Find where the given text appears and provide that cell's center as [X, Y] coordinate. 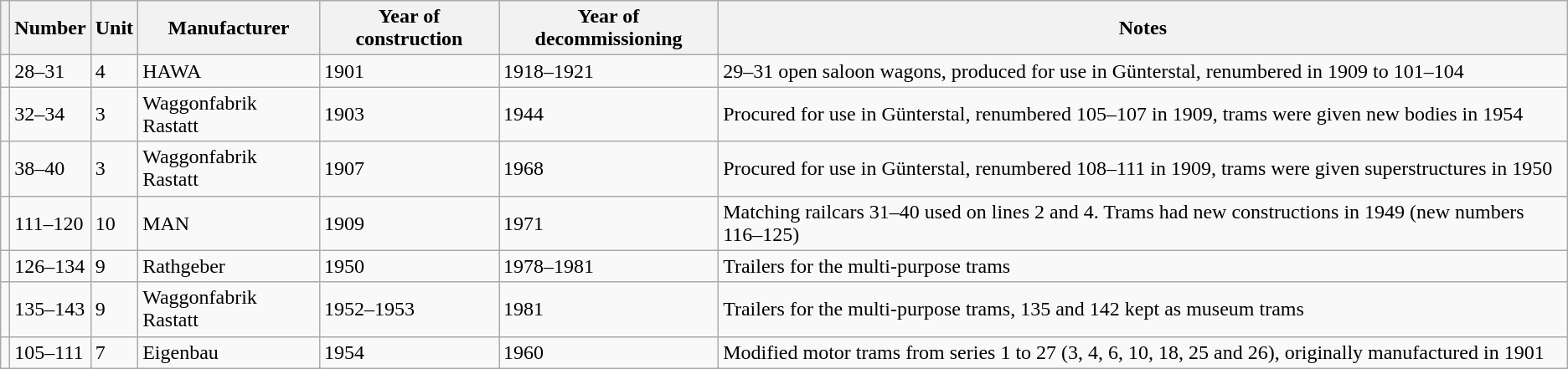
Procured for use in Günterstal, renumbered 108–111 in 1909, trams were given superstructures in 1950 [1143, 169]
Notes [1143, 28]
111–120 [50, 223]
Modified motor trams from series 1 to 27 (3, 4, 6, 10, 18, 25 and 26), originally manufactured in 1901 [1143, 352]
1952–1953 [409, 310]
Eigenbau [230, 352]
Matching railcars 31–40 used on lines 2 and 4. Trams had new constructions in 1949 (new numbers 116–125) [1143, 223]
MAN [230, 223]
Rathgeber [230, 266]
1944 [609, 114]
10 [114, 223]
1981 [609, 310]
Year of decommissioning [609, 28]
Number [50, 28]
105–111 [50, 352]
Trailers for the multi-purpose trams, 135 and 142 kept as museum trams [1143, 310]
29–31 open saloon wagons, produced for use in Günterstal, renumbered in 1909 to 101–104 [1143, 71]
1978–1981 [609, 266]
135–143 [50, 310]
1954 [409, 352]
7 [114, 352]
1909 [409, 223]
Trailers for the multi-purpose trams [1143, 266]
HAWA [230, 71]
Procured for use in Günterstal, renumbered 105–107 in 1909, trams were given new bodies in 1954 [1143, 114]
Year of construction [409, 28]
Manufacturer [230, 28]
1907 [409, 169]
28–31 [50, 71]
32–34 [50, 114]
1950 [409, 266]
1968 [609, 169]
1960 [609, 352]
Unit [114, 28]
126–134 [50, 266]
38–40 [50, 169]
4 [114, 71]
1918–1921 [609, 71]
1901 [409, 71]
1971 [609, 223]
1903 [409, 114]
